Scan for the cell matching the given text and deliver its [x, y] coordinate at center. 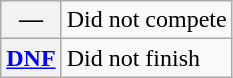
DNF [31, 58]
— [31, 20]
Did not finish [146, 58]
Did not compete [146, 20]
